Extract the (X, Y) coordinate from the center of the cell holding the provided text.  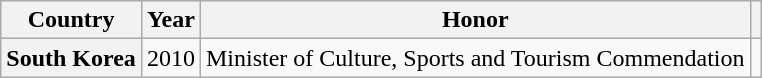
Year (170, 20)
Country (72, 20)
Minister of Culture, Sports and Tourism Commendation (475, 58)
Honor (475, 20)
2010 (170, 58)
South Korea (72, 58)
